Identify which cell holds the provided text, then report its [x, y] central coordinate. 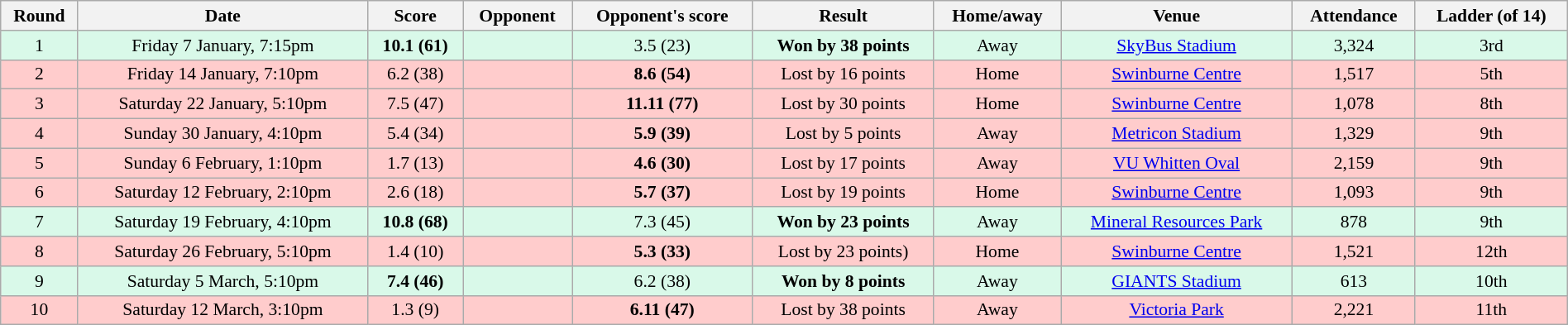
12th [1491, 251]
5.4 (34) [415, 134]
11th [1491, 310]
4 [40, 134]
Friday 7 January, 7:15pm [223, 45]
1,521 [1355, 251]
Round [40, 16]
Lost by 30 points [844, 104]
10.8 (68) [415, 222]
Lost by 38 points [844, 310]
1,517 [1355, 74]
Lost by 23 points) [844, 251]
4.6 (30) [663, 163]
3rd [1491, 45]
1,093 [1355, 193]
Lost by 16 points [844, 74]
5th [1491, 74]
Date [223, 16]
613 [1355, 281]
Won by 23 points [844, 222]
3 [40, 104]
878 [1355, 222]
5 [40, 163]
6.11 (47) [663, 310]
7.5 (47) [415, 104]
Score [415, 16]
7.3 (45) [663, 222]
Lost by 17 points [844, 163]
Attendance [1355, 16]
Victoria Park [1177, 310]
2.6 (18) [415, 193]
GIANTS Stadium [1177, 281]
Lost by 19 points [844, 193]
2,159 [1355, 163]
SkyBus Stadium [1177, 45]
Mineral Resources Park [1177, 222]
Won by 8 points [844, 281]
10 [40, 310]
1,329 [1355, 134]
Sunday 6 February, 1:10pm [223, 163]
Ladder (of 14) [1491, 16]
10.1 (61) [415, 45]
Friday 14 January, 7:10pm [223, 74]
Saturday 19 February, 4:10pm [223, 222]
7.4 (46) [415, 281]
Saturday 22 January, 5:10pm [223, 104]
Saturday 12 March, 3:10pm [223, 310]
Venue [1177, 16]
1.7 (13) [415, 163]
11.11 (77) [663, 104]
7 [40, 222]
1.3 (9) [415, 310]
1 [40, 45]
Opponent's score [663, 16]
Sunday 30 January, 4:10pm [223, 134]
6 [40, 193]
3.5 (23) [663, 45]
5.3 (33) [663, 251]
Result [844, 16]
Saturday 5 March, 5:10pm [223, 281]
Metricon Stadium [1177, 134]
Lost by 5 points [844, 134]
1,078 [1355, 104]
8.6 (54) [663, 74]
Opponent [518, 16]
Home/away [997, 16]
VU Whitten Oval [1177, 163]
Won by 38 points [844, 45]
2 [40, 74]
10th [1491, 281]
8th [1491, 104]
9 [40, 281]
5.9 (39) [663, 134]
2,221 [1355, 310]
1.4 (10) [415, 251]
Saturday 26 February, 5:10pm [223, 251]
5.7 (37) [663, 193]
8 [40, 251]
Saturday 12 February, 2:10pm [223, 193]
3,324 [1355, 45]
